Pinpoint the cell where the given text exists, returning its (x, y) midpoint coordinate. 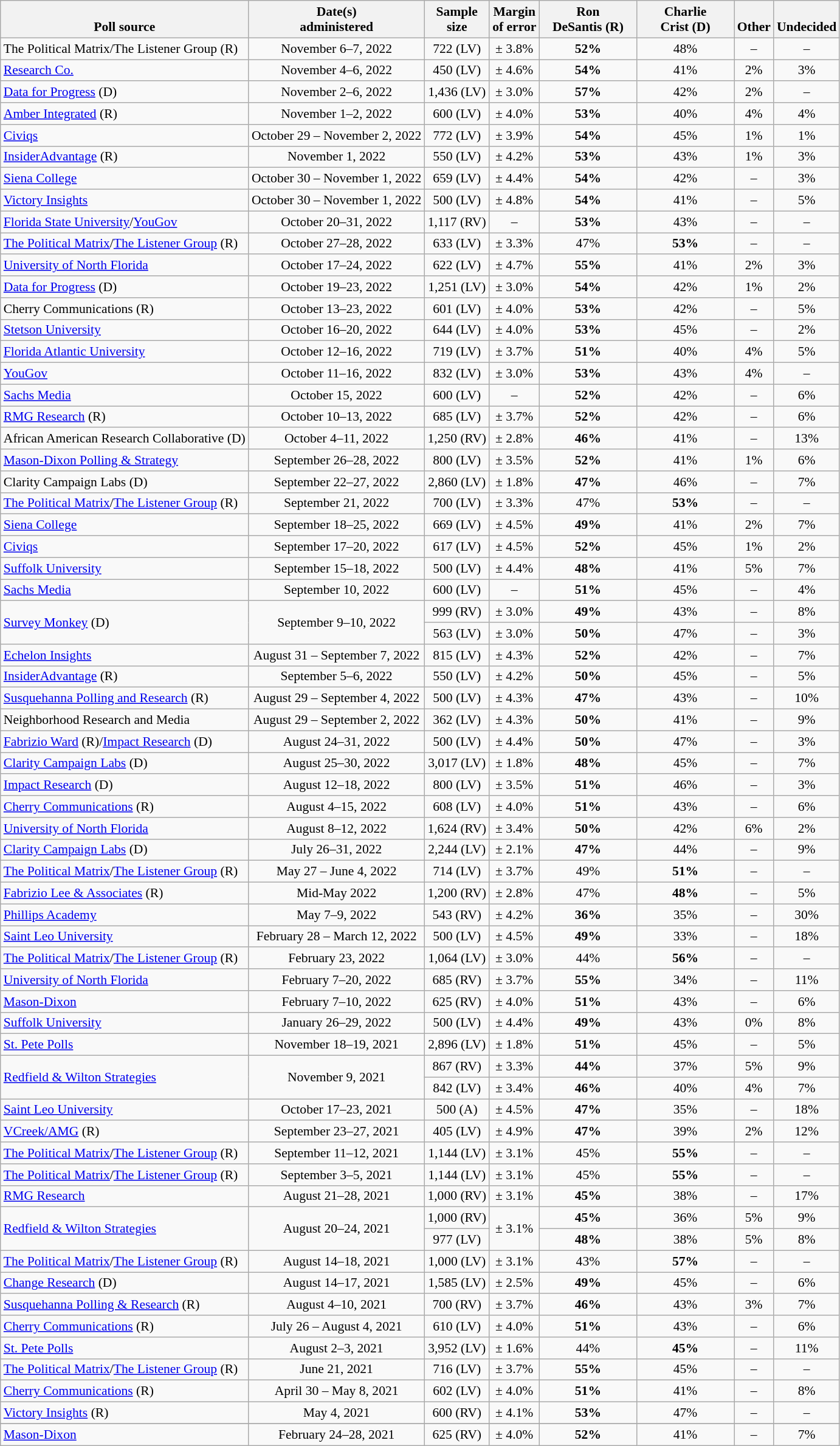
685 (LV) (457, 417)
842 (LV) (457, 1088)
Stetson University (125, 330)
Date(s)administered (337, 19)
October 11–16, 2022 (337, 374)
August 4–10, 2021 (337, 1305)
± 2.1% (514, 850)
October 12–16, 2022 (337, 352)
August 29 – September 2, 2022 (337, 720)
September 5–6, 2022 (337, 677)
January 26–29, 2022 (337, 1023)
Victory Insights (125, 201)
Florida Atlantic University (125, 352)
617 (LV) (457, 547)
November 1, 2022 (337, 157)
November 9, 2021 (337, 1077)
April 30 – May 8, 2021 (337, 1391)
August 21–28, 2021 (337, 1196)
November 18–19, 2021 (337, 1045)
500 (A) (457, 1110)
June 21, 2021 (337, 1369)
November 4–6, 2022 (337, 71)
1,251 (LV) (457, 287)
October 10–13, 2022 (337, 417)
November 1–2, 2022 (337, 114)
Neighborhood Research and Media (125, 720)
644 (LV) (457, 330)
1,064 (LV) (457, 959)
Phillips Academy (125, 915)
September 10, 2022 (337, 590)
October 13–23, 2022 (337, 309)
September 17–20, 2022 (337, 547)
± 4.8% (514, 201)
Poll source (125, 19)
362 (LV) (457, 720)
669 (LV) (457, 525)
Victory Insights (R) (125, 1413)
1,436 (LV) (457, 92)
Susquehanna Polling and Research (R) (125, 698)
3,952 (LV) (457, 1348)
700 (RV) (457, 1305)
RMG Research (125, 1196)
33% (685, 937)
RMG Research (R) (125, 417)
563 (LV) (457, 633)
CharlieCrist (D) (685, 19)
YouGov (125, 374)
12% (807, 1132)
August 2–3, 2021 (337, 1348)
633 (LV) (457, 244)
± 3.9% (514, 136)
October 20–31, 2022 (337, 222)
1,585 (LV) (457, 1283)
Research Co. (125, 71)
October 4–11, 2022 (337, 439)
405 (LV) (457, 1132)
602 (LV) (457, 1391)
September 22–27, 2022 (337, 482)
August 14–17, 2021 (337, 1283)
685 (RV) (457, 980)
714 (LV) (457, 872)
± 1.6% (514, 1348)
VCreek/AMG (R) (125, 1132)
May 27 – June 4, 2022 (337, 872)
May 7–9, 2022 (337, 915)
Florida State University/YouGov (125, 222)
722 (LV) (457, 49)
± 4.9% (514, 1132)
± 4.6% (514, 71)
601 (LV) (457, 309)
September 21, 2022 (337, 503)
August 4–15, 2022 (337, 807)
543 (RV) (457, 915)
November 2–6, 2022 (337, 92)
RonDeSantis (R) (588, 19)
2,244 (LV) (457, 850)
832 (LV) (457, 374)
± 3.8% (514, 49)
September 18–25, 2022 (337, 525)
37% (685, 1067)
October 27–28, 2022 (337, 244)
August 8–12, 2022 (337, 828)
Amber Integrated (R) (125, 114)
August 20–24, 2021 (337, 1229)
October 19–23, 2022 (337, 287)
August 14–18, 2021 (337, 1261)
Samplesize (457, 19)
September 11–12, 2021 (337, 1153)
September 23–27, 2021 (337, 1132)
February 7–20, 2022 (337, 980)
Impact Research (D) (125, 785)
13% (807, 439)
999 (RV) (457, 612)
October 16–20, 2022 (337, 330)
450 (LV) (457, 71)
± 2.5% (514, 1283)
30% (807, 915)
May 4, 2021 (337, 1413)
September 26–28, 2022 (337, 460)
February 24–28, 2021 (337, 1434)
Susquehanna Polling & Research (R) (125, 1305)
September 3–5, 2021 (337, 1175)
Undecided (807, 19)
February 7–10, 2022 (337, 1002)
August 12–18, 2022 (337, 785)
Survey Monkey (D) (125, 622)
August 24–31, 2022 (337, 742)
Fabrizio Ward (R)/Impact Research (D) (125, 742)
September 9–10, 2022 (337, 622)
July 26–31, 2022 (337, 850)
716 (LV) (457, 1369)
34% (685, 980)
1,624 (RV) (457, 828)
February 28 – March 12, 2022 (337, 937)
56% (685, 959)
1,250 (RV) (457, 439)
2,896 (LV) (457, 1045)
659 (LV) (457, 179)
African American Research Collaborative (D) (125, 439)
700 (LV) (457, 503)
± 4.7% (514, 266)
600 (RV) (457, 1413)
815 (LV) (457, 655)
10% (807, 698)
608 (LV) (457, 807)
610 (LV) (457, 1326)
772 (LV) (457, 136)
February 23, 2022 (337, 959)
± 4.1% (514, 1413)
October 29 – November 2, 2022 (337, 136)
977 (LV) (457, 1240)
Change Research (D) (125, 1283)
Marginof error (514, 19)
July 26 – August 4, 2021 (337, 1326)
November 6–7, 2022 (337, 49)
October 17–23, 2021 (337, 1110)
1,117 (RV) (457, 222)
867 (RV) (457, 1067)
Other (754, 19)
39% (685, 1132)
September 15–18, 2022 (337, 568)
August 29 – September 4, 2022 (337, 698)
Echelon Insights (125, 655)
1,200 (RV) (457, 893)
17% (807, 1196)
Fabrizio Lee & Associates (R) (125, 893)
October 17–24, 2022 (337, 266)
719 (LV) (457, 352)
August 25–30, 2022 (337, 763)
October 15, 2022 (337, 395)
3,017 (LV) (457, 763)
622 (LV) (457, 266)
Mid-May 2022 (337, 893)
1,000 (LV) (457, 1261)
August 31 – September 7, 2022 (337, 655)
0% (754, 1023)
2,860 (LV) (457, 482)
Mason-Dixon Polling & Strategy (125, 460)
